Find where the given text appears and provide that cell's center as (x, y) coordinate. 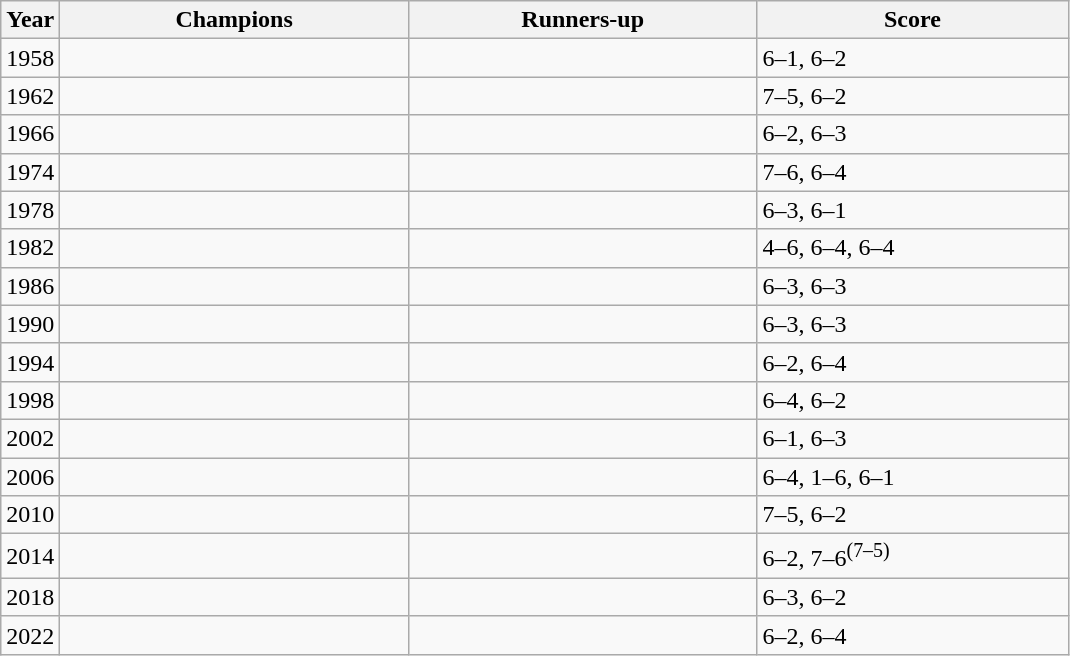
Runners-up (582, 20)
1986 (30, 286)
6–3, 6–2 (912, 597)
1966 (30, 134)
Score (912, 20)
6–2, 7–6(7–5) (912, 556)
1998 (30, 400)
1982 (30, 248)
2006 (30, 477)
4–6, 6–4, 6–4 (912, 248)
2018 (30, 597)
2002 (30, 438)
1978 (30, 210)
6–3, 6–1 (912, 210)
1958 (30, 58)
6–1, 6–2 (912, 58)
1994 (30, 362)
1974 (30, 172)
2014 (30, 556)
7–6, 6–4 (912, 172)
2010 (30, 515)
6–4, 6–2 (912, 400)
6–1, 6–3 (912, 438)
Champions (234, 20)
Year (30, 20)
6–2, 6–3 (912, 134)
1962 (30, 96)
6–4, 1–6, 6–1 (912, 477)
1990 (30, 324)
2022 (30, 635)
